From the cell containing the given text, extract its center point as (X, Y) coordinate. 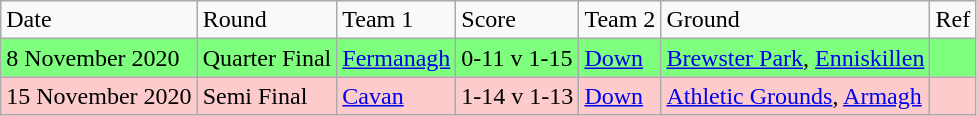
Fermanagh (396, 58)
Semi Final (267, 96)
0-11 v 1-15 (518, 58)
Team 2 (620, 20)
1-14 v 1-13 (518, 96)
Ref (953, 20)
Cavan (396, 96)
Score (518, 20)
Round (267, 20)
8 November 2020 (99, 58)
Quarter Final (267, 58)
Date (99, 20)
Team 1 (396, 20)
15 November 2020 (99, 96)
Ground (796, 20)
Brewster Park, Enniskillen (796, 58)
Athletic Grounds, Armagh (796, 96)
